Return the (x, y) coordinate for the center point of the cell that contains the specified text.  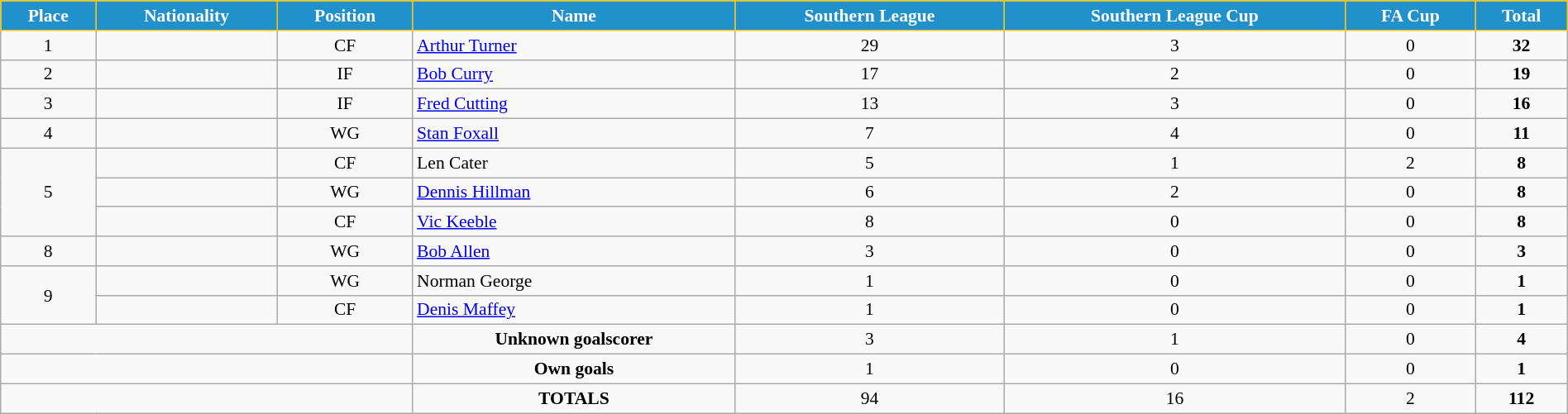
Position (345, 16)
Stan Foxall (574, 134)
19 (1522, 74)
TOTALS (574, 398)
Place (48, 16)
7 (870, 134)
Bob Allen (574, 251)
17 (870, 74)
Arthur Turner (574, 45)
32 (1522, 45)
29 (870, 45)
11 (1522, 134)
94 (870, 398)
Dennis Hillman (574, 193)
FA Cup (1411, 16)
Fred Cutting (574, 104)
Norman George (574, 281)
Southern League Cup (1174, 16)
Bob Curry (574, 74)
Len Cater (574, 163)
Nationality (187, 16)
13 (870, 104)
9 (48, 296)
Denis Maffey (574, 310)
Unknown goalscorer (574, 340)
Southern League (870, 16)
6 (870, 193)
Vic Keeble (574, 222)
Own goals (574, 369)
112 (1522, 398)
Total (1522, 16)
Name (574, 16)
